Locate the cell with the specified text and output its [x, y] center coordinate. 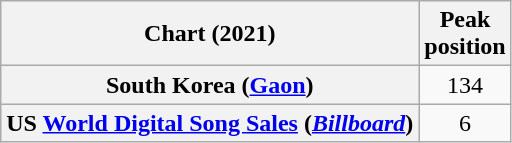
US World Digital Song Sales (Billboard) [210, 123]
Chart (2021) [210, 34]
Peakposition [465, 34]
South Korea (Gaon) [210, 85]
134 [465, 85]
6 [465, 123]
